Scan for the cell matching the given text and deliver its [x, y] coordinate at center. 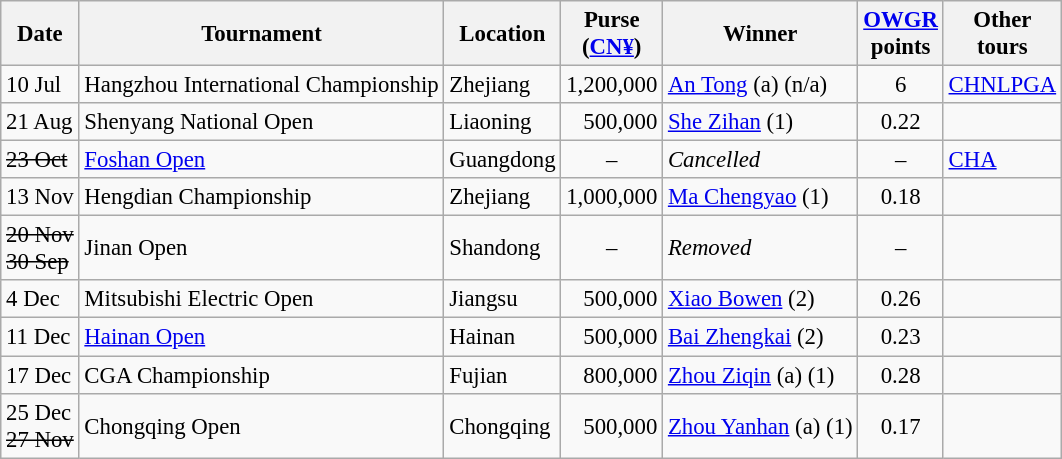
Guangdong [502, 160]
0.22 [900, 122]
CGA Championship [262, 375]
0.23 [900, 337]
4 Dec [40, 299]
Date [40, 34]
OWGRpoints [900, 34]
She Zihan (1) [760, 122]
800,000 [612, 375]
Location [502, 34]
1,200,000 [612, 85]
Fujian [502, 375]
An Tong (a) (n/a) [760, 85]
Zhou Ziqin (a) (1) [760, 375]
Hainan Open [262, 337]
CHNLPGA [1002, 85]
Hengdian Championship [262, 197]
17 Dec [40, 375]
13 Nov [40, 197]
10 Jul [40, 85]
Jiangsu [502, 299]
Winner [760, 34]
Bai Zhengkai (2) [760, 337]
Liaoning [502, 122]
Mitsubishi Electric Open [262, 299]
23 Oct [40, 160]
Zhou Yanhan (a) (1) [760, 426]
Hangzhou International Championship [262, 85]
Purse(CN¥) [612, 34]
0.17 [900, 426]
11 Dec [40, 337]
Foshan Open [262, 160]
Shenyang National Open [262, 122]
21 Aug [40, 122]
0.28 [900, 375]
Ma Chengyao (1) [760, 197]
0.18 [900, 197]
Hainan [502, 337]
6 [900, 85]
1,000,000 [612, 197]
Chongqing [502, 426]
0.26 [900, 299]
Tournament [262, 34]
CHA [1002, 160]
Othertours [1002, 34]
20 Nov30 Sep [40, 248]
25 Dec27 Nov [40, 426]
Removed [760, 248]
Chongqing Open [262, 426]
Shandong [502, 248]
Xiao Bowen (2) [760, 299]
Cancelled [760, 160]
Jinan Open [262, 248]
